Return the (x, y) coordinate for the center point of the cell that contains the specified text.  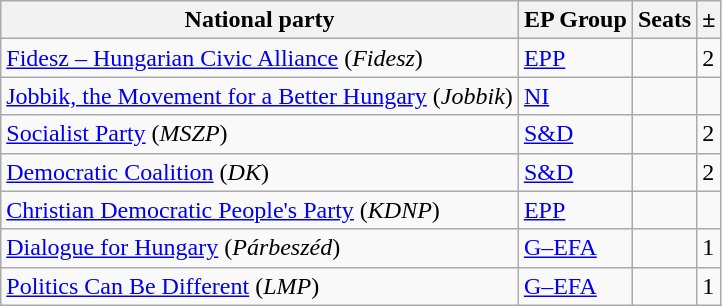
Jobbik, the Movement for a Better Hungary (Jobbik) (260, 96)
EP Group (575, 20)
Dialogue for Hungary (Párbeszéd) (260, 248)
Democratic Coalition (DK) (260, 172)
± (709, 20)
NI (575, 96)
Fidesz – Hungarian Civic Alliance (Fidesz) (260, 58)
Seats (664, 20)
National party (260, 20)
Politics Can Be Different (LMP) (260, 286)
Christian Democratic People's Party (KDNP) (260, 210)
Socialist Party (MSZP) (260, 134)
